Return the (x, y) coordinate for the center point of the cell that contains the specified text.  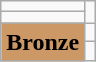
Bronze (43, 42)
